Return the (X, Y) coordinate for the center point of the cell that contains the specified text.  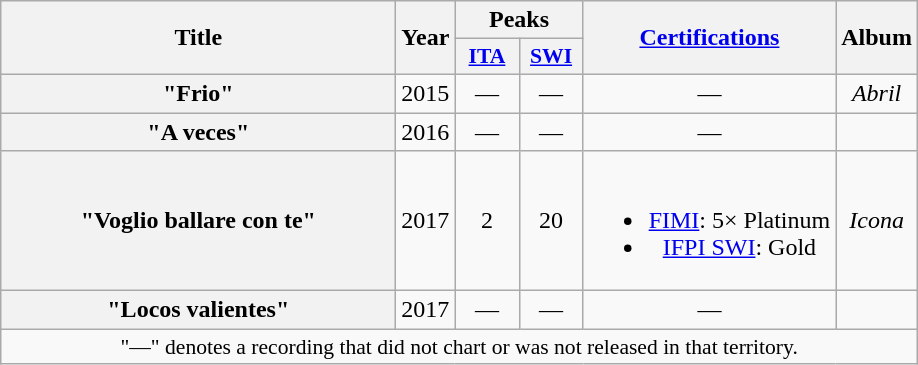
Certifications (710, 38)
SWI (551, 57)
FIMI: 5× PlatinumIFPI SWI: Gold (710, 221)
Year (426, 38)
2016 (426, 131)
2 (487, 221)
"A veces" (198, 131)
Album (877, 38)
2015 (426, 93)
"Locos valientes" (198, 310)
"Frio" (198, 93)
Icona (877, 221)
Peaks (519, 20)
"—" denotes a recording that did not chart or was not released in that territory. (460, 347)
Abril (877, 93)
20 (551, 221)
ITA (487, 57)
Title (198, 38)
"Voglio ballare con te" (198, 221)
